For the text-containing cell, return its midpoint in (X, Y) coordinate format. 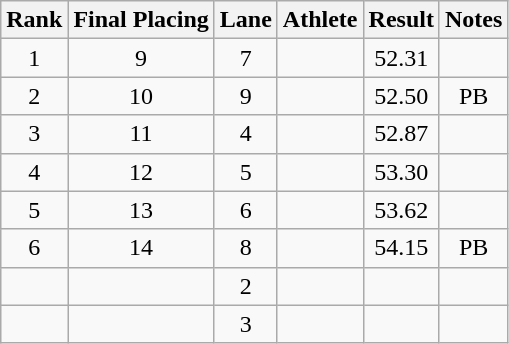
Final Placing (141, 20)
Notes (473, 20)
53.62 (401, 210)
Rank (34, 20)
12 (141, 172)
Lane (246, 20)
8 (246, 248)
53.30 (401, 172)
52.31 (401, 58)
54.15 (401, 248)
14 (141, 248)
13 (141, 210)
Result (401, 20)
7 (246, 58)
Athlete (320, 20)
52.50 (401, 96)
10 (141, 96)
1 (34, 58)
52.87 (401, 134)
11 (141, 134)
